Identify which cell holds the provided text, then report its [X, Y] central coordinate. 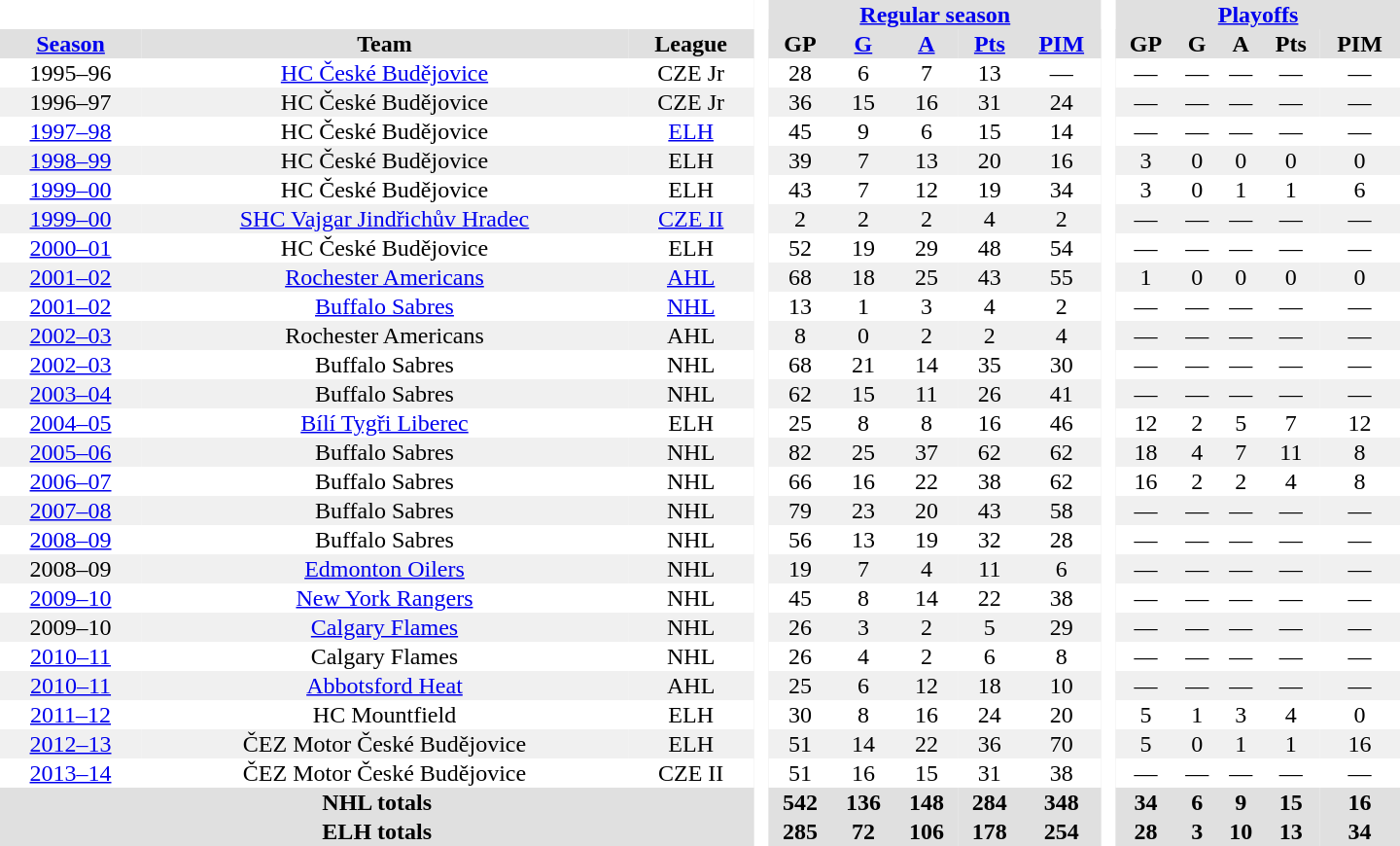
35 [990, 365]
1996–97 [70, 102]
285 [799, 831]
2007–08 [70, 511]
2012–13 [70, 744]
Team [385, 44]
52 [799, 248]
79 [799, 511]
284 [990, 802]
1997–98 [70, 131]
Abbotsford Heat [385, 686]
2005–06 [70, 452]
2011–12 [70, 715]
2003–04 [70, 394]
2013–14 [70, 773]
Regular season [935, 15]
72 [863, 831]
NHL totals [377, 802]
1995–96 [70, 73]
Playoffs [1258, 15]
39 [799, 160]
106 [926, 831]
Season [70, 44]
348 [1062, 802]
1998–99 [70, 160]
254 [1062, 831]
58 [1062, 511]
178 [990, 831]
HC Mountfield [385, 715]
148 [926, 802]
2006–07 [70, 481]
League [690, 44]
Bílí Tygři Liberec [385, 423]
54 [1062, 248]
Edmonton Oilers [385, 569]
New York Rangers [385, 598]
23 [863, 511]
41 [1062, 394]
37 [926, 452]
136 [863, 802]
46 [1062, 423]
2004–05 [70, 423]
21 [863, 365]
ELH totals [377, 831]
55 [1062, 277]
48 [990, 248]
542 [799, 802]
56 [799, 540]
2000–01 [70, 248]
82 [799, 452]
66 [799, 481]
SHC Vajgar Jindřichův Hradec [385, 219]
70 [1062, 744]
32 [990, 540]
